Provide the (x, y) coordinate of the cell's center where the given text is located.  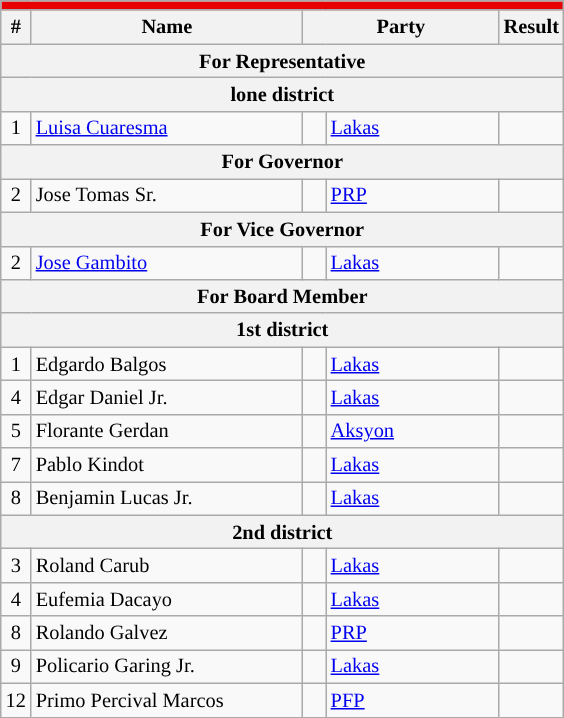
Pablo Kindot (167, 465)
Roland Carub (167, 565)
Benjamin Lucas Jr. (167, 498)
For Representative (282, 61)
Policario Garing Jr. (167, 666)
12 (16, 700)
Result (532, 27)
Primo Percival Marcos (167, 700)
Rolando Galvez (167, 633)
5 (16, 431)
Eufemia Dacayo (167, 599)
Luisa Cuaresma (167, 128)
# (16, 27)
Jose Gambito (167, 263)
For Board Member (282, 296)
PFP (412, 700)
Party (401, 27)
Edgar Daniel Jr. (167, 397)
For Vice Governor (282, 229)
For Governor (282, 162)
2nd district (282, 532)
Jose Tomas Sr. (167, 195)
9 (16, 666)
1st district (282, 330)
Edgardo Balgos (167, 364)
lone district (282, 94)
Name (167, 27)
Aksyon (412, 431)
Florante Gerdan (167, 431)
7 (16, 465)
3 (16, 565)
